Output the (X, Y) coordinate of the center of the cell containing the given text.  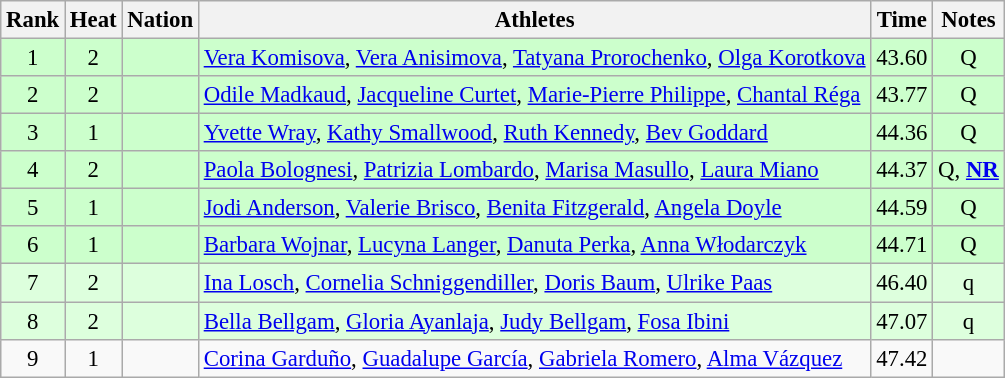
7 (33, 283)
Notes (968, 20)
Vera Komisova, Vera Anisimova, Tatyana Prorochenko, Olga Korotkova (534, 58)
Q, NR (968, 170)
Ina Losch, Cornelia Schniggendiller, Doris Baum, Ulrike Paas (534, 283)
Heat (94, 20)
Jodi Anderson, Valerie Brisco, Benita Fitzgerald, Angela Doyle (534, 208)
3 (33, 133)
Athletes (534, 20)
Paola Bolognesi, Patrizia Lombardo, Marisa Masullo, Laura Miano (534, 170)
44.36 (902, 133)
5 (33, 208)
4 (33, 170)
43.77 (902, 95)
47.07 (902, 321)
Nation (160, 20)
43.60 (902, 58)
9 (33, 358)
44.37 (902, 170)
44.59 (902, 208)
Yvette Wray, Kathy Smallwood, Ruth Kennedy, Bev Goddard (534, 133)
Rank (33, 20)
44.71 (902, 245)
Corina Garduño, Guadalupe García, Gabriela Romero, Alma Vázquez (534, 358)
Barbara Wojnar, Lucyna Langer, Danuta Perka, Anna Włodarczyk (534, 245)
6 (33, 245)
Bella Bellgam, Gloria Ayanlaja, Judy Bellgam, Fosa Ibini (534, 321)
46.40 (902, 283)
Time (902, 20)
8 (33, 321)
Odile Madkaud, Jacqueline Curtet, Marie-Pierre Philippe, Chantal Réga (534, 95)
47.42 (902, 358)
